Extract the (X, Y) coordinate from the center of the cell holding the provided text.  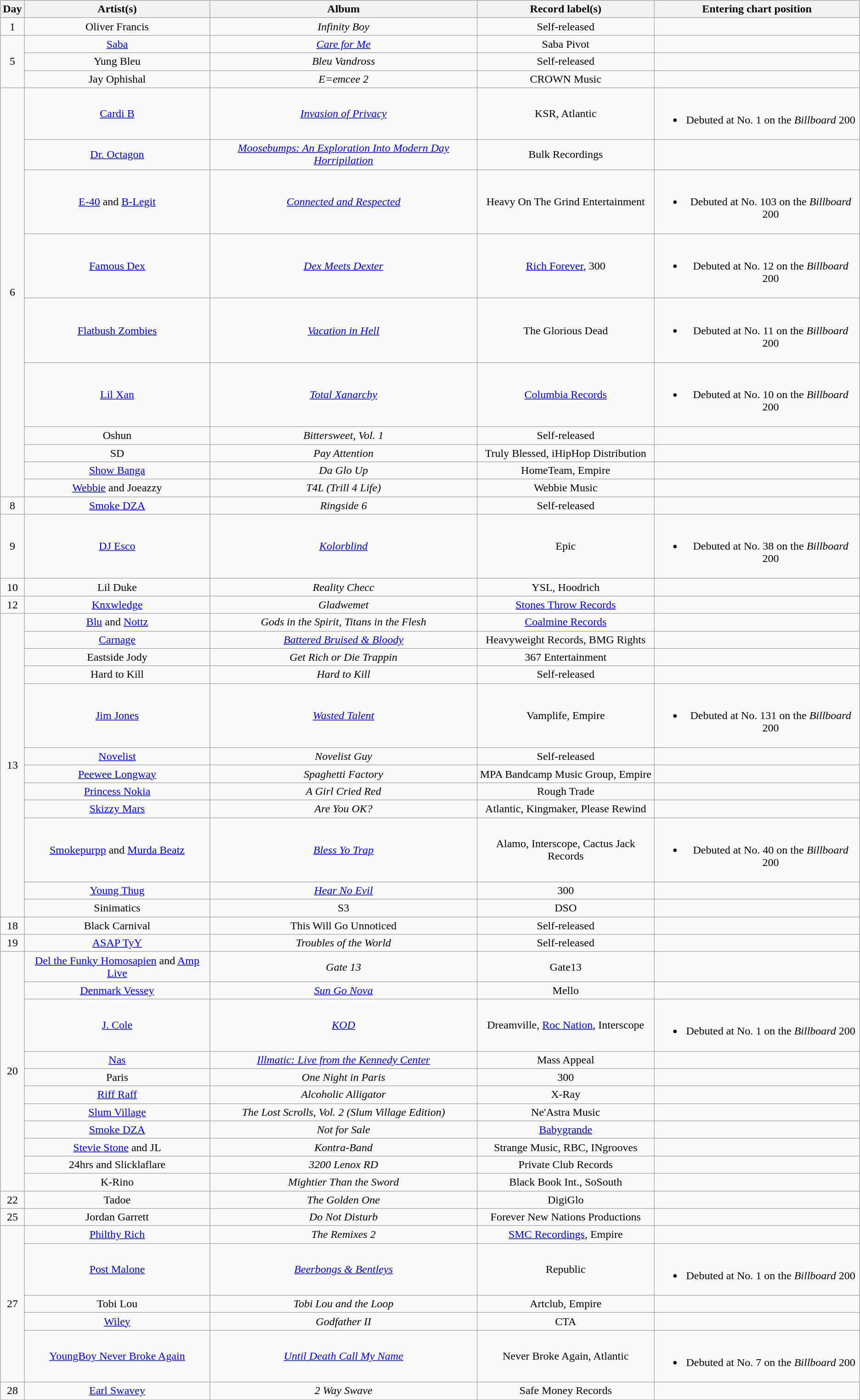
Skizzy Mars (117, 809)
12 (12, 605)
Jay Ophishal (117, 79)
Safe Money Records (566, 1391)
The Remixes 2 (344, 1235)
Yung Bleu (117, 62)
Smokepurpp and Murda Beatz (117, 849)
Private Club Records (566, 1164)
DigiGlo (566, 1200)
Gods in the Spirit, Titans in the Flesh (344, 622)
Rich Forever, 300 (566, 266)
Coalmine Records (566, 622)
MPA Bandcamp Music Group, Empire (566, 774)
Tobi Lou and the Loop (344, 1304)
Cardi B (117, 114)
Heavy On The Grind Entertainment (566, 202)
SD (117, 453)
Moosebumps: An Exploration Into Modern Day Horripilation (344, 154)
Young Thug (117, 891)
E-40 and B-Legit (117, 202)
Stevie Stone and JL (117, 1147)
Dreamville, Roc Nation, Interscope (566, 1025)
Webbie Music (566, 488)
Oliver Francis (117, 27)
Artist(s) (117, 9)
Sinimatics (117, 908)
Infinity Boy (344, 27)
Mello (566, 990)
Debuted at No. 103 on the Billboard 200 (757, 202)
Nas (117, 1060)
1 (12, 27)
Debuted at No. 10 on the Billboard 200 (757, 394)
Care for Me (344, 44)
Debuted at No. 38 on the Billboard 200 (757, 546)
The Golden One (344, 1200)
Artclub, Empire (566, 1304)
Truly Blessed, iHipHop Distribution (566, 453)
Gate13 (566, 967)
Hear No Evil (344, 891)
Riff Raff (117, 1095)
Bulk Recordings (566, 154)
CROWN Music (566, 79)
The Lost Scrolls, Vol. 2 (Slum Village Edition) (344, 1112)
6 (12, 292)
Illmatic: Live from the Kennedy Center (344, 1060)
Flatbush Zombies (117, 330)
Saba (117, 44)
367 Entertainment (566, 657)
Day (12, 9)
Lil Duke (117, 587)
Spaghetti Factory (344, 774)
Novelist (117, 756)
19 (12, 943)
Entering chart position (757, 9)
DSO (566, 908)
24hrs and Slicklaflare (117, 1164)
28 (12, 1391)
Never Broke Again, Atlantic (566, 1356)
Peewee Longway (117, 774)
2 Way Swave (344, 1391)
13 (12, 765)
Lil Xan (117, 394)
Rough Trade (566, 791)
Troubles of the World (344, 943)
E=emcee 2 (344, 79)
Vacation in Hell (344, 330)
Philthy Rich (117, 1235)
25 (12, 1217)
Battered Bruised & Bloody (344, 640)
Kolorblind (344, 546)
Atlantic, Kingmaker, Please Rewind (566, 809)
Kontra-Band (344, 1147)
Jordan Garrett (117, 1217)
Album (344, 9)
Heavyweight Records, BMG Rights (566, 640)
Stones Throw Records (566, 605)
10 (12, 587)
Sun Go Nova (344, 990)
Carnage (117, 640)
Webbie and Joeazzy (117, 488)
J. Cole (117, 1025)
27 (12, 1304)
Post Malone (117, 1269)
The Glorious Dead (566, 330)
Show Banga (117, 471)
KOD (344, 1025)
Vamplife, Empire (566, 715)
Knxwledge (117, 605)
Eastside Jody (117, 657)
Do Not Disturb (344, 1217)
Babygrande (566, 1130)
Forever New Nations Productions (566, 1217)
Denmark Vessey (117, 990)
Connected and Respected (344, 202)
Pay Attention (344, 453)
Debuted at No. 11 on the Billboard 200 (757, 330)
HomeTeam, Empire (566, 471)
Jim Jones (117, 715)
Princess Nokia (117, 791)
Total Xanarchy (344, 394)
Are You OK? (344, 809)
This Will Go Unnoticed (344, 926)
3200 Lenox RD (344, 1164)
Debuted at No. 40 on the Billboard 200 (757, 849)
22 (12, 1200)
Gate 13 (344, 967)
Debuted at No. 7 on the Billboard 200 (757, 1356)
Columbia Records (566, 394)
Da Glo Up (344, 471)
Record label(s) (566, 9)
5 (12, 62)
Epic (566, 546)
Wiley (117, 1321)
Oshun (117, 435)
Dex Meets Dexter (344, 266)
T4L (Trill 4 Life) (344, 488)
One Night in Paris (344, 1077)
Get Rich or Die Trappin (344, 657)
Black Carnival (117, 926)
Beerbongs & Bentleys (344, 1269)
Saba Pivot (566, 44)
Not for Sale (344, 1130)
DJ Esco (117, 546)
Bless Yo Trap (344, 849)
Tadoe (117, 1200)
Famous Dex (117, 266)
Invasion of Privacy (344, 114)
ASAP TyY (117, 943)
KSR, Atlantic (566, 114)
Until Death Call My Name (344, 1356)
Gladwemet (344, 605)
K-Rino (117, 1182)
Alcoholic Alligator (344, 1095)
X-Ray (566, 1095)
9 (12, 546)
Republic (566, 1269)
A Girl Cried Red (344, 791)
CTA (566, 1321)
18 (12, 926)
Bittersweet, Vol. 1 (344, 435)
Dr. Octagon (117, 154)
Mightier Than the Sword (344, 1182)
Mass Appeal (566, 1060)
Debuted at No. 131 on the Billboard 200 (757, 715)
Black Book Int., SoSouth (566, 1182)
Tobi Lou (117, 1304)
Ne'Astra Music (566, 1112)
S3 (344, 908)
20 (12, 1072)
Debuted at No. 12 on the Billboard 200 (757, 266)
Godfather II (344, 1321)
Novelist Guy (344, 756)
Del the Funky Homosapien and Amp Live (117, 967)
Earl Swavey (117, 1391)
8 (12, 506)
Strange Music, RBC, INgrooves (566, 1147)
SMC Recordings, Empire (566, 1235)
Wasted Talent (344, 715)
Slum Village (117, 1112)
Reality Checc (344, 587)
YoungBoy Never Broke Again (117, 1356)
Bleu Vandross (344, 62)
Ringside 6 (344, 506)
Blu and Nottz (117, 622)
Alamo, Interscope, Cactus Jack Records (566, 849)
Paris (117, 1077)
YSL, Hoodrich (566, 587)
